Capture the cell that displays the provided text and extract its (x, y) central coordinate. 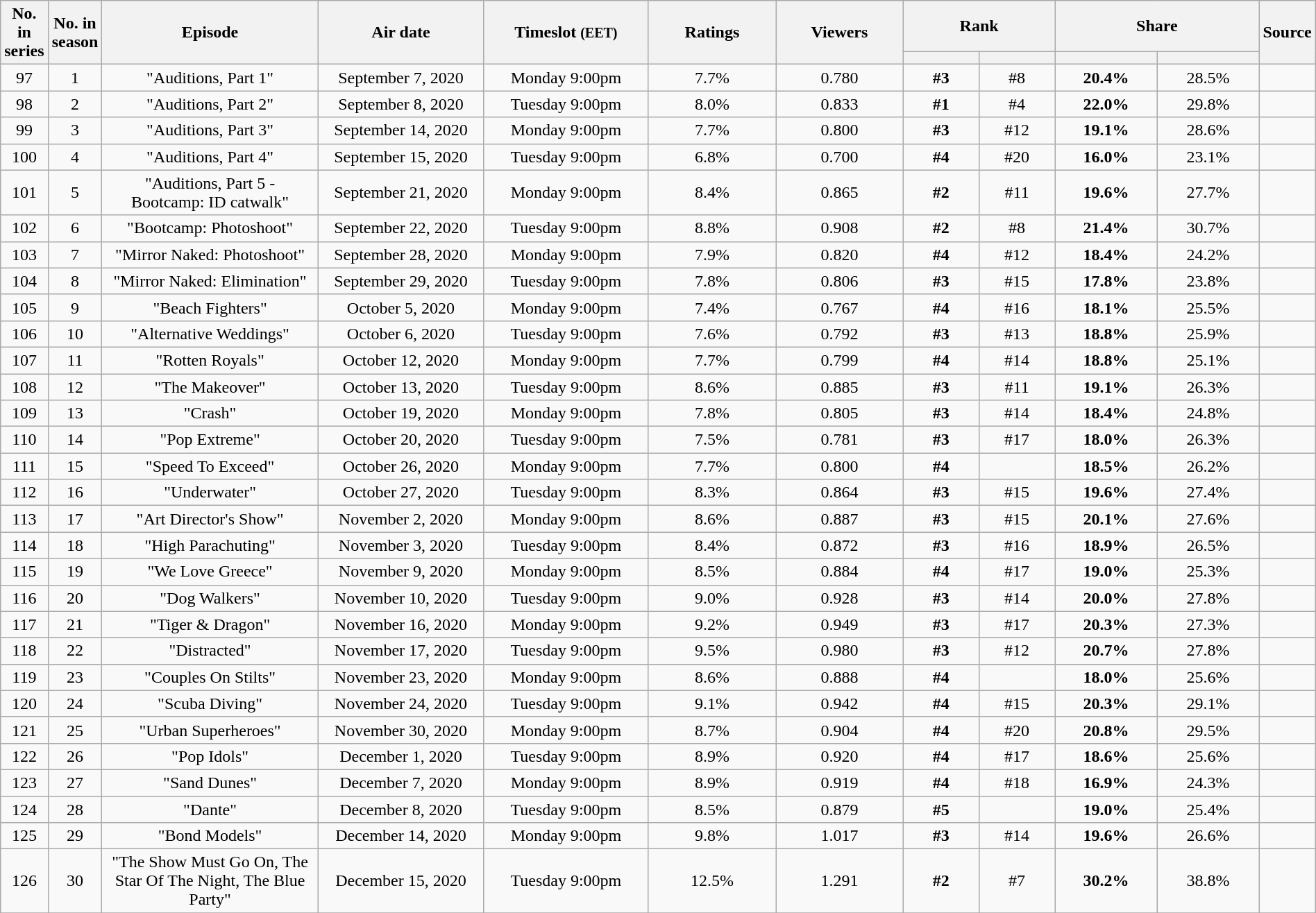
8.8% (712, 228)
20.4% (1106, 78)
12.5% (712, 881)
99 (24, 130)
105 (24, 307)
7.4% (712, 307)
September 22, 2020 (400, 228)
0.919 (840, 783)
October 6, 2020 (400, 334)
97 (24, 78)
20.8% (1106, 730)
November 2, 2020 (400, 519)
29 (75, 836)
October 5, 2020 (400, 307)
"Pop Idols" (210, 756)
December 15, 2020 (400, 881)
0.806 (840, 281)
21.4% (1106, 228)
9.2% (712, 624)
#1 (941, 104)
October 20, 2020 (400, 440)
26 (75, 756)
December 14, 2020 (400, 836)
December 8, 2020 (400, 810)
September 29, 2020 (400, 281)
26.5% (1208, 545)
18.6% (1106, 756)
"Crash" (210, 413)
November 24, 2020 (400, 703)
126 (24, 881)
"Scuba Diving" (210, 703)
28.6% (1208, 130)
120 (24, 703)
December 1, 2020 (400, 756)
0.980 (840, 651)
October 19, 2020 (400, 413)
27.4% (1208, 493)
104 (24, 281)
102 (24, 228)
17 (75, 519)
124 (24, 810)
103 (24, 255)
#5 (941, 810)
0.833 (840, 104)
9.8% (712, 836)
0.879 (840, 810)
Rank (979, 26)
22.0% (1106, 104)
Ratings (712, 33)
"Beach Fighters" (210, 307)
6 (75, 228)
#13 (1017, 334)
November 10, 2020 (400, 598)
23.8% (1208, 281)
117 (24, 624)
No. inseries (24, 33)
"Bootcamp: Photoshoot" (210, 228)
24.3% (1208, 783)
0.920 (840, 756)
8 (75, 281)
23.1% (1208, 157)
7.9% (712, 255)
0.872 (840, 545)
"Alternative Weddings" (210, 334)
November 9, 2020 (400, 572)
November 30, 2020 (400, 730)
25.4% (1208, 810)
22 (75, 651)
"The Show Must Go On, The Star Of The Night, The Blue Party" (210, 881)
30.7% (1208, 228)
107 (24, 360)
"Bond Models" (210, 836)
17.8% (1106, 281)
October 27, 2020 (400, 493)
25.1% (1208, 360)
September 21, 2020 (400, 193)
118 (24, 651)
"Rotten Royals" (210, 360)
September 7, 2020 (400, 78)
"Sand Dunes" (210, 783)
9.5% (712, 651)
4 (75, 157)
6.8% (712, 157)
119 (24, 677)
"The Makeover" (210, 386)
9 (75, 307)
"Pop Extreme" (210, 440)
108 (24, 386)
20.0% (1106, 598)
"Mirror Naked: Photoshoot" (210, 255)
24.2% (1208, 255)
113 (24, 519)
28.5% (1208, 78)
"We Love Greece" (210, 572)
November 23, 2020 (400, 677)
16.9% (1106, 783)
27.6% (1208, 519)
November 3, 2020 (400, 545)
20.7% (1106, 651)
0.888 (840, 677)
"Urban Superheroes" (210, 730)
125 (24, 836)
23 (75, 677)
"Speed To Exceed" (210, 466)
"Dante" (210, 810)
0.904 (840, 730)
3 (75, 130)
0.781 (840, 440)
Air date (400, 33)
2 (75, 104)
"Auditions, Part 4" (210, 157)
October 13, 2020 (400, 386)
16.0% (1106, 157)
0.908 (840, 228)
100 (24, 157)
Episode (210, 33)
September 28, 2020 (400, 255)
20 (75, 598)
115 (24, 572)
"Dog Walkers" (210, 598)
0.780 (840, 78)
25 (75, 730)
116 (24, 598)
0.864 (840, 493)
19 (75, 572)
26.2% (1208, 466)
16 (75, 493)
28 (75, 810)
"High Parachuting" (210, 545)
0.792 (840, 334)
0.887 (840, 519)
20.1% (1106, 519)
21 (75, 624)
26.6% (1208, 836)
"Mirror Naked: Elimination" (210, 281)
0.805 (840, 413)
"Auditions, Part 5 - Bootcamp: ID catwalk" (210, 193)
13 (75, 413)
27.3% (1208, 624)
12 (75, 386)
8.3% (712, 493)
September 14, 2020 (400, 130)
25.3% (1208, 572)
114 (24, 545)
112 (24, 493)
"Underwater" (210, 493)
30 (75, 881)
November 17, 2020 (400, 651)
Viewers (840, 33)
November 16, 2020 (400, 624)
0.885 (840, 386)
7 (75, 255)
29.8% (1208, 104)
29.5% (1208, 730)
38.8% (1208, 881)
September 8, 2020 (400, 104)
7.6% (712, 334)
109 (24, 413)
0.884 (840, 572)
"Auditions, Part 2" (210, 104)
121 (24, 730)
0.700 (840, 157)
"Auditions, Part 3" (210, 130)
Share (1157, 26)
0.865 (840, 193)
11 (75, 360)
Source (1287, 33)
1 (75, 78)
October 12, 2020 (400, 360)
24.8% (1208, 413)
27.7% (1208, 193)
0.799 (840, 360)
110 (24, 440)
14 (75, 440)
18.9% (1106, 545)
111 (24, 466)
0.949 (840, 624)
8.0% (712, 104)
101 (24, 193)
0.767 (840, 307)
122 (24, 756)
0.942 (840, 703)
9.0% (712, 598)
24 (75, 703)
Timeslot (EET) (566, 33)
1.291 (840, 881)
No. inseason (75, 33)
7.5% (712, 440)
#7 (1017, 881)
"Auditions, Part 1" (210, 78)
123 (24, 783)
"Art Director's Show" (210, 519)
8.7% (712, 730)
25.9% (1208, 334)
29.1% (1208, 703)
10 (75, 334)
September 15, 2020 (400, 157)
9.1% (712, 703)
0.928 (840, 598)
#18 (1017, 783)
"Couples On Stilts" (210, 677)
"Distracted" (210, 651)
15 (75, 466)
27 (75, 783)
December 7, 2020 (400, 783)
25.5% (1208, 307)
18.5% (1106, 466)
18.1% (1106, 307)
1.017 (840, 836)
October 26, 2020 (400, 466)
"Tiger & Dragon" (210, 624)
106 (24, 334)
5 (75, 193)
18 (75, 545)
98 (24, 104)
0.820 (840, 255)
30.2% (1106, 881)
